Scan for the cell matching the given text and deliver its [x, y] coordinate at center. 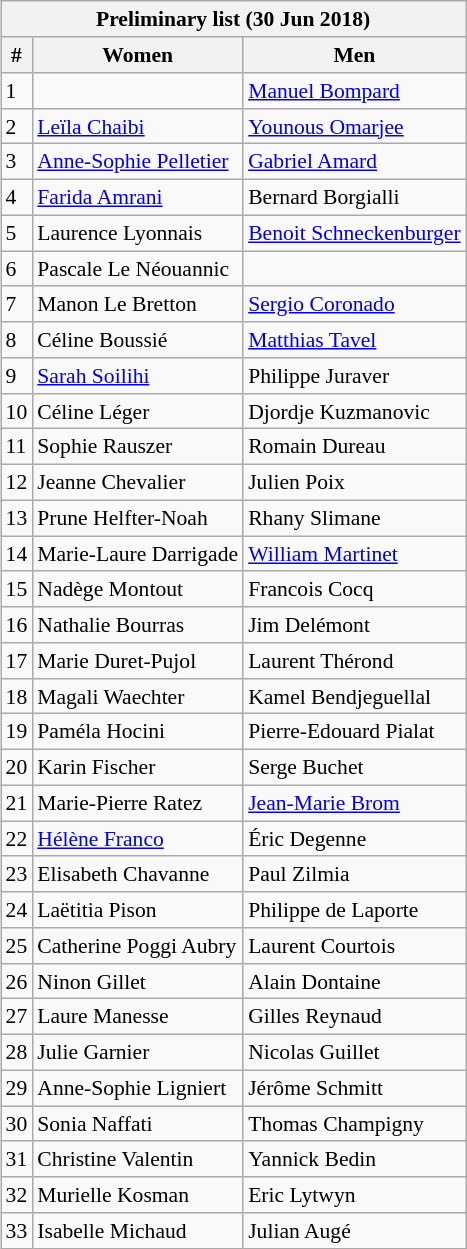
Jeanne Chevalier [138, 482]
Yannick Bedin [354, 1159]
Pierre-Edouard Pialat [354, 732]
2 [17, 126]
Manuel Bompard [354, 91]
Philippe Juraver [354, 376]
Julian Augé [354, 1231]
24 [17, 910]
11 [17, 447]
Ninon Gillet [138, 981]
Laure Manesse [138, 1017]
14 [17, 554]
Sergio Coronado [354, 304]
Jim Delémont [354, 625]
Kamel Bendjeguellal [354, 696]
30 [17, 1124]
7 [17, 304]
Laurent Courtois [354, 946]
Younous Omarjee [354, 126]
27 [17, 1017]
31 [17, 1159]
Philippe de Laporte [354, 910]
15 [17, 589]
Nathalie Bourras [138, 625]
Karin Fischer [138, 767]
18 [17, 696]
13 [17, 518]
16 [17, 625]
3 [17, 162]
33 [17, 1231]
Prune Helfter-Noah [138, 518]
Nicolas Guillet [354, 1052]
Preliminary list (30 Jun 2018) [234, 19]
1 [17, 91]
Sonia Naffati [138, 1124]
Gilles Reynaud [354, 1017]
Nadège Montout [138, 589]
21 [17, 803]
Catherine Poggi Aubry [138, 946]
Marie Duret-Pujol [138, 661]
Francois Cocq [354, 589]
32 [17, 1195]
26 [17, 981]
9 [17, 376]
Gabriel Amard [354, 162]
Eric Lytwyn [354, 1195]
10 [17, 411]
17 [17, 661]
Women [138, 55]
Sarah Soilihi [138, 376]
Laurent Thérond [354, 661]
22 [17, 839]
Murielle Kosman [138, 1195]
Marie-Pierre Ratez [138, 803]
Sophie Rauszer [138, 447]
29 [17, 1088]
Éric Degenne [354, 839]
Julie Garnier [138, 1052]
Marie-Laure Darrigade [138, 554]
Serge Buchet [354, 767]
25 [17, 946]
Laurence Lyonnais [138, 233]
Benoit Schneckenburger [354, 233]
Hélène Franco [138, 839]
Djordje Kuzmanovic [354, 411]
Céline Léger [138, 411]
Jérôme Schmitt [354, 1088]
Julien Poix [354, 482]
Elisabeth Chavanne [138, 874]
Romain Dureau [354, 447]
Manon Le Bretton [138, 304]
5 [17, 233]
Farida Amrani [138, 197]
Anne-Sophie Ligniert [138, 1088]
# [17, 55]
Christine Valentin [138, 1159]
20 [17, 767]
Matthias Tavel [354, 340]
Magali Waechter [138, 696]
Paul Zilmia [354, 874]
4 [17, 197]
Jean-Marie Brom [354, 803]
Pascale Le Néouannic [138, 269]
Bernard Borgialli [354, 197]
William Martinet [354, 554]
Laëtitia Pison [138, 910]
Thomas Champigny [354, 1124]
Men [354, 55]
Leïla Chaibi [138, 126]
Céline Boussié [138, 340]
Alain Dontaine [354, 981]
8 [17, 340]
Rhany Slimane [354, 518]
23 [17, 874]
12 [17, 482]
Isabelle Michaud [138, 1231]
Anne-Sophie Pelletier [138, 162]
28 [17, 1052]
Paméla Hocini [138, 732]
19 [17, 732]
6 [17, 269]
